Extract the (X, Y) coordinate from the center of the cell holding the provided text.  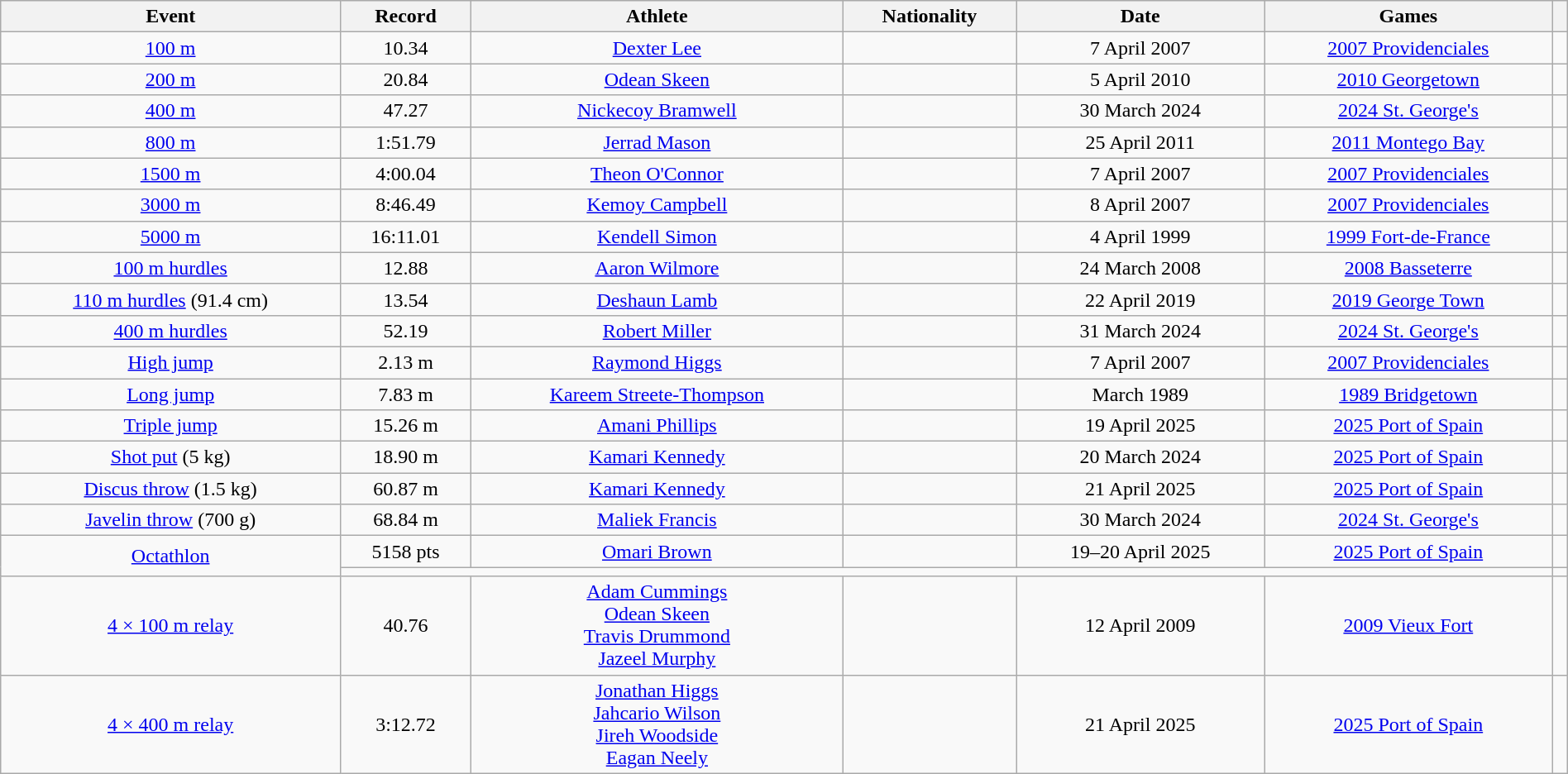
2008 Basseterre (1408, 268)
Adam CummingsOdean SkeenTravis DrummondJazeel Murphy (657, 625)
Javelin throw (700 g) (170, 520)
8:46.49 (406, 205)
40.76 (406, 625)
60.87 m (406, 489)
Kemoy Campbell (657, 205)
25 April 2011 (1140, 142)
Amani Phillips (657, 426)
15.26 m (406, 426)
Aaron Wilmore (657, 268)
16:11.01 (406, 236)
5 April 2010 (1140, 79)
1500 m (170, 174)
Triple jump (170, 426)
100 m hurdles (170, 268)
800 m (170, 142)
Discus throw (1.5 kg) (170, 489)
Nationality (930, 17)
Dexter Lee (657, 48)
47.27 (406, 111)
1989 Bridgetown (1408, 394)
March 1989 (1140, 394)
3000 m (170, 205)
19 April 2025 (1140, 426)
2019 George Town (1408, 299)
Kareem Streete-Thompson (657, 394)
4 × 400 m relay (170, 724)
5158 pts (406, 552)
Robert Miller (657, 331)
4:00.04 (406, 174)
12 April 2009 (1140, 625)
200 m (170, 79)
5000 m (170, 236)
400 m (170, 111)
110 m hurdles (91.4 cm) (170, 299)
19–20 April 2025 (1140, 552)
4 × 100 m relay (170, 625)
2010 Georgetown (1408, 79)
24 March 2008 (1140, 268)
400 m hurdles (170, 331)
Theon O'Connor (657, 174)
20.84 (406, 79)
Raymond Higgs (657, 362)
1:51.79 (406, 142)
3:12.72 (406, 724)
68.84 m (406, 520)
Event (170, 17)
2011 Montego Bay (1408, 142)
1999 Fort-de-France (1408, 236)
2.13 m (406, 362)
12.88 (406, 268)
Record (406, 17)
Shot put (5 kg) (170, 457)
2009 Vieux Fort (1408, 625)
Date (1140, 17)
Kendell Simon (657, 236)
Odean Skeen (657, 79)
13.54 (406, 299)
7.83 m (406, 394)
52.19 (406, 331)
Nickecoy Bramwell (657, 111)
4 April 1999 (1140, 236)
10.34 (406, 48)
Deshaun Lamb (657, 299)
Jerrad Mason (657, 142)
Athlete (657, 17)
Long jump (170, 394)
22 April 2019 (1140, 299)
Jonathan HiggsJahcario WilsonJireh WoodsideEagan Neely (657, 724)
100 m (170, 48)
Omari Brown (657, 552)
Octathlon (170, 556)
Games (1408, 17)
31 March 2024 (1140, 331)
8 April 2007 (1140, 205)
20 March 2024 (1140, 457)
Maliek Francis (657, 520)
High jump (170, 362)
18.90 m (406, 457)
